Identify which cell holds the provided text, then report its (x, y) central coordinate. 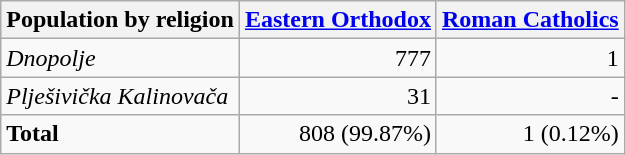
Roman Catholics (530, 20)
Population by religion (120, 20)
Eastern Orthodox (338, 20)
31 (338, 96)
Dnopolje (120, 58)
Total (120, 134)
1 (0.12%) (530, 134)
Plješivička Kalinovača (120, 96)
777 (338, 58)
808 (99.87%) (338, 134)
- (530, 96)
1 (530, 58)
